Provide the (X, Y) coordinate of the cell's center where the given text is located.  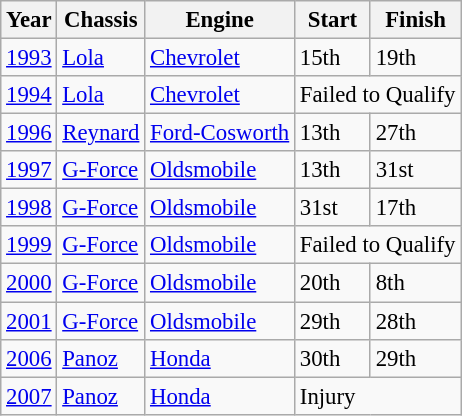
28th (415, 321)
1998 (29, 208)
8th (415, 283)
Injury (378, 396)
2007 (29, 396)
Engine (220, 20)
20th (333, 283)
19th (415, 58)
1993 (29, 58)
Finish (415, 20)
Chassis (101, 20)
Year (29, 20)
2001 (29, 321)
Ford-Cosworth (220, 133)
1996 (29, 133)
Start (333, 20)
1999 (29, 245)
15th (333, 58)
27th (415, 133)
1997 (29, 170)
17th (415, 208)
30th (333, 358)
2000 (29, 283)
1994 (29, 95)
2006 (29, 358)
Reynard (101, 133)
